Determine the (X, Y) coordinate at the center of the cell enclosing the given text.  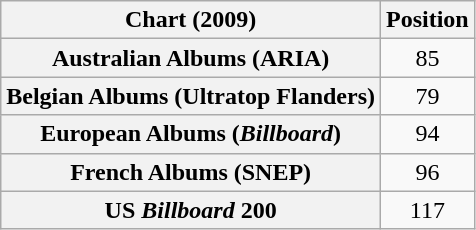
Position (428, 20)
85 (428, 58)
94 (428, 134)
Australian Albums (ARIA) (191, 58)
Chart (2009) (191, 20)
Belgian Albums (Ultratop Flanders) (191, 96)
US Billboard 200 (191, 210)
European Albums (Billboard) (191, 134)
French Albums (SNEP) (191, 172)
79 (428, 96)
117 (428, 210)
96 (428, 172)
